Locate the cell with the specified text and output its (X, Y) center coordinate. 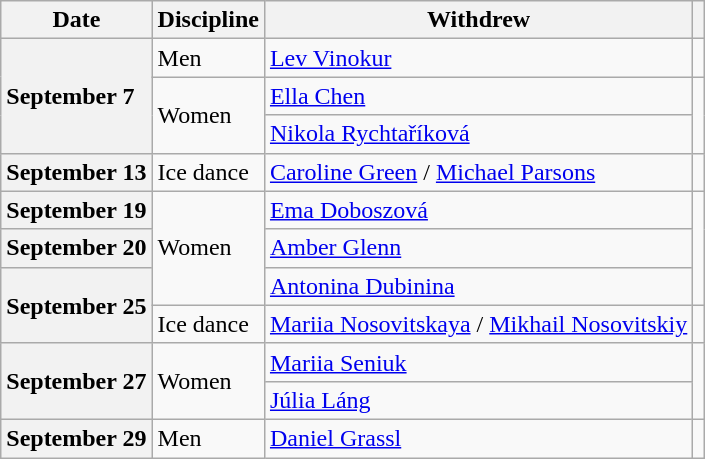
Ella Chen (478, 96)
Mariia Seniuk (478, 362)
September 29 (76, 438)
Daniel Grassl (478, 438)
September 20 (76, 248)
Nikola Rychtaříková (478, 134)
September 7 (76, 96)
Antonina Dubinina (478, 286)
Amber Glenn (478, 248)
September 13 (76, 172)
Withdrew (478, 20)
Date (76, 20)
Lev Vinokur (478, 58)
September 19 (76, 210)
Júlia Láng (478, 400)
Caroline Green / Michael Parsons (478, 172)
Ema Doboszová (478, 210)
September 25 (76, 305)
Discipline (208, 20)
Mariia Nosovitskaya / Mikhail Nosovitskiy (478, 324)
September 27 (76, 381)
